Return the [x, y] coordinate for the center point of the cell that contains the specified text.  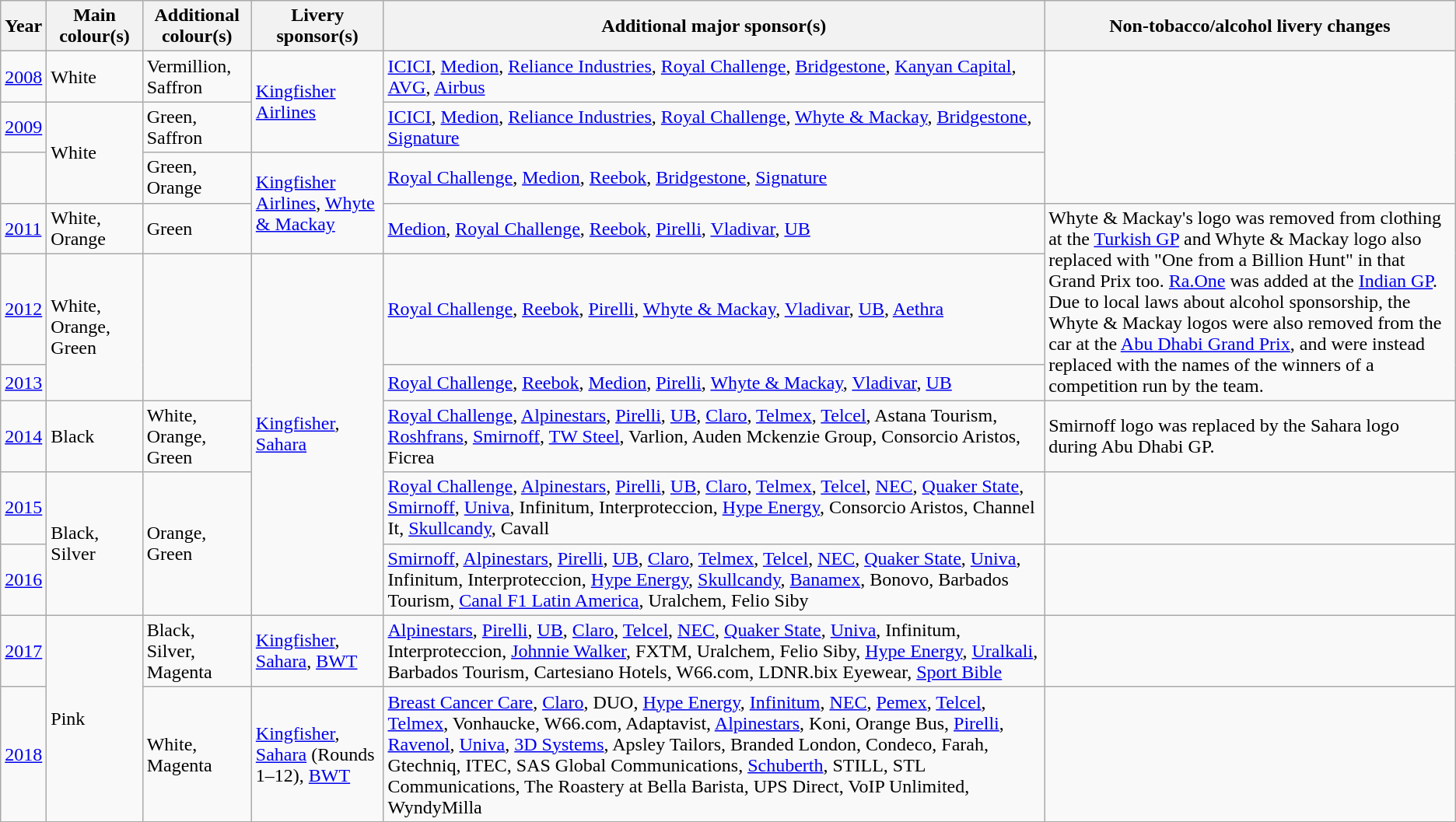
Black, Silver, Magenta [197, 651]
Green, Saffron [197, 128]
Kingfisher Airlines [317, 102]
2016 [23, 579]
Pink [95, 719]
2011 [23, 229]
Main colour(s) [95, 26]
Kingfisher, Sahara, BWT [317, 651]
2012 [23, 310]
Orange, Green [197, 544]
Kingfisher, Sahara [317, 434]
Non-tobacco/alcohol livery changes [1251, 26]
2017 [23, 651]
2008 [23, 76]
Year [23, 26]
2013 [23, 383]
Black [95, 436]
2018 [23, 754]
Kingfisher, Sahara (Rounds 1–12), BWT [317, 754]
Royal Challenge, Reebok, Pirelli, Whyte & Mackay, Vladivar, UB, Aethra [714, 310]
2009 [23, 128]
Royal Challenge, Medion, Reebok, Bridgestone, Signature [714, 177]
White, Orange [95, 229]
Additional major sponsor(s) [714, 26]
ICICI, Medion, Reliance Industries, Royal Challenge, Bridgestone, Kanyan Capital, AVG, Airbus [714, 76]
Livery sponsor(s) [317, 26]
Vermillion, Saffron [197, 76]
Medion, Royal Challenge, Reebok, Pirelli, Vladivar, UB [714, 229]
Royal Challenge, Reebok, Medion, Pirelli, Whyte & Mackay, Vladivar, UB [714, 383]
Kingfisher Airlines, Whyte & Mackay [317, 203]
Green, Orange [197, 177]
Black, Silver [95, 544]
ICICI, Medion, Reliance Industries, Royal Challenge, Whyte & Mackay, Bridgestone, Signature [714, 128]
Smirnoff logo was replaced by the Sahara logo during Abu Dhabi GP. [1251, 436]
2015 [23, 508]
Green [197, 229]
White, Magenta [197, 754]
Additional colour(s) [197, 26]
2014 [23, 436]
